From the cell containing the given text, extract its center point as (X, Y) coordinate. 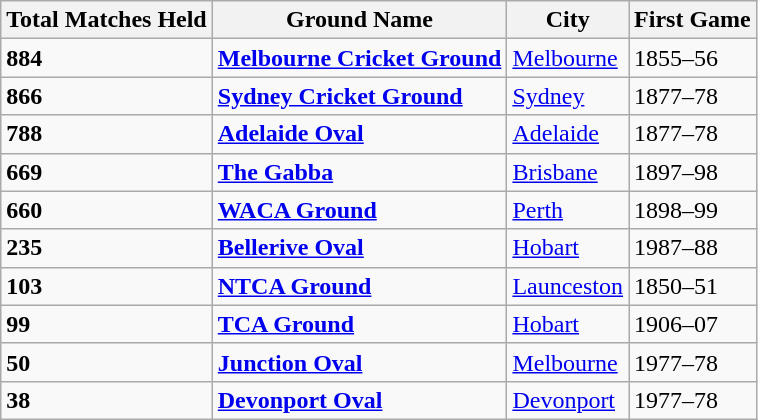
WACA Ground (360, 210)
1987–88 (693, 248)
First Game (693, 20)
884 (107, 58)
103 (107, 286)
Sydney Cricket Ground (360, 96)
Adelaide Oval (360, 134)
669 (107, 172)
Launceston (568, 286)
City (568, 20)
Devonport Oval (360, 400)
Devonport (568, 400)
50 (107, 362)
235 (107, 248)
1898–99 (693, 210)
788 (107, 134)
866 (107, 96)
The Gabba (360, 172)
Melbourne Cricket Ground (360, 58)
Bellerive Oval (360, 248)
38 (107, 400)
Adelaide (568, 134)
Perth (568, 210)
TCA Ground (360, 324)
1906–07 (693, 324)
Sydney (568, 96)
Ground Name (360, 20)
660 (107, 210)
NTCA Ground (360, 286)
1855–56 (693, 58)
Junction Oval (360, 362)
99 (107, 324)
1897–98 (693, 172)
1850–51 (693, 286)
Brisbane (568, 172)
Total Matches Held (107, 20)
